Extract the (X, Y) coordinate from the center of the cell holding the provided text.  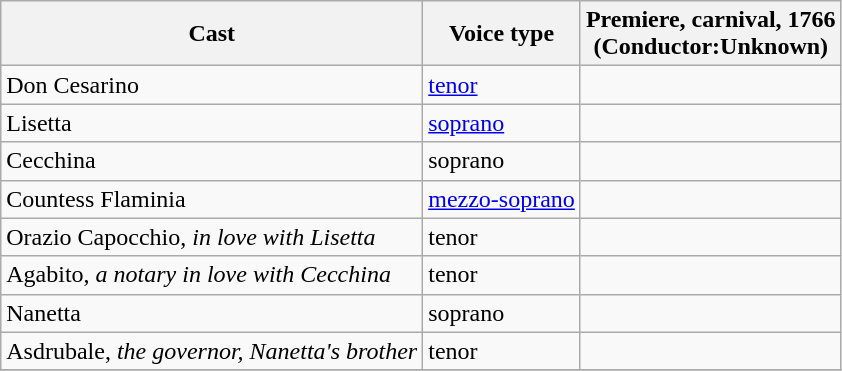
Countess Flaminia (212, 199)
Agabito, a notary in love with Cecchina (212, 275)
Voice type (502, 34)
Asdrubale, the governor, Nanetta's brother (212, 351)
mezzo-soprano (502, 199)
Lisetta (212, 123)
Premiere, carnival, 1766(Conductor:Unknown) (710, 34)
Orazio Capocchio, in love with Lisetta (212, 237)
Nanetta (212, 313)
Cast (212, 34)
Cecchina (212, 161)
Don Cesarino (212, 85)
